Capture the cell that displays the provided text and extract its (x, y) central coordinate. 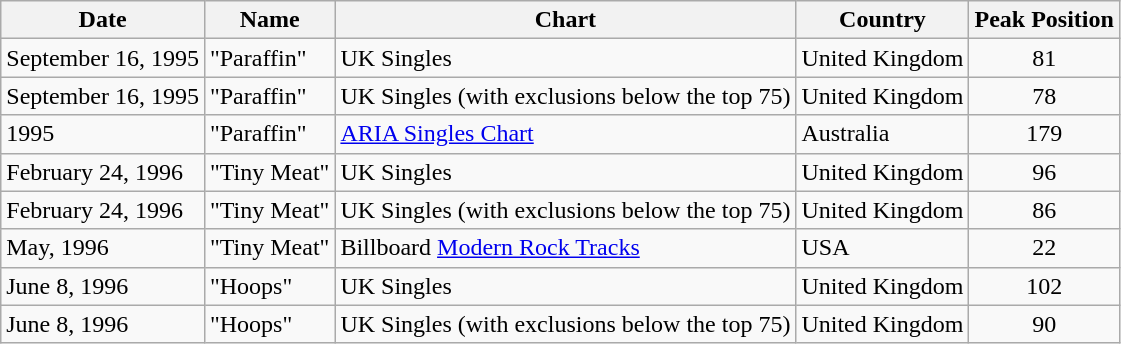
179 (1044, 134)
Name (269, 20)
1995 (103, 134)
86 (1044, 210)
USA (882, 248)
Country (882, 20)
22 (1044, 248)
May, 1996 (103, 248)
96 (1044, 172)
Billboard Modern Rock Tracks (566, 248)
90 (1044, 324)
Peak Position (1044, 20)
Chart (566, 20)
78 (1044, 96)
Australia (882, 134)
102 (1044, 286)
Date (103, 20)
81 (1044, 58)
ARIA Singles Chart (566, 134)
